Provide the (x, y) coordinate of the cell's center where the given text is located.  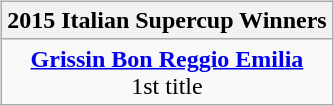
Grissin Bon Reggio Emilia1st title (167, 72)
2015 Italian Supercup Winners (167, 20)
